Provide the (x, y) coordinate of the cell's center where the given text is located.  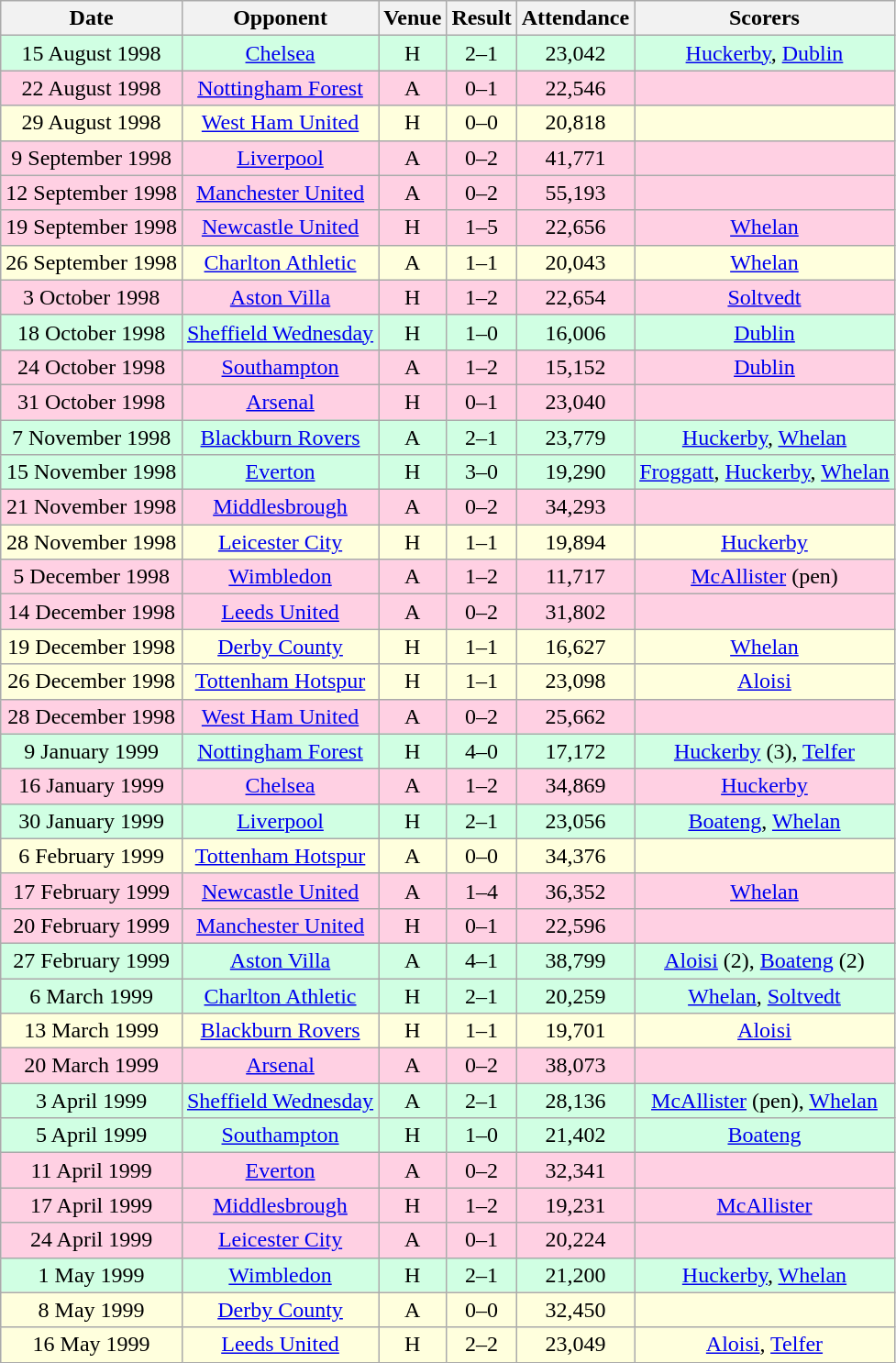
23,040 (575, 402)
Result (481, 18)
19 December 1998 (92, 647)
19,231 (575, 1205)
20,259 (575, 995)
12 September 1998 (92, 193)
23,049 (575, 1345)
13 March 1999 (92, 1031)
Scorers (765, 18)
22,546 (575, 88)
11,717 (575, 577)
19,701 (575, 1031)
9 January 1999 (92, 751)
16,627 (575, 647)
36,352 (575, 891)
17 February 1999 (92, 891)
31 October 1998 (92, 402)
Aloisi (2), Boateng (2) (765, 960)
4–1 (481, 960)
23,779 (575, 438)
55,193 (575, 193)
8 May 1999 (92, 1310)
22,596 (575, 925)
Whelan, Soltvedt (765, 995)
Soltvedt (765, 297)
16,006 (575, 332)
5 December 1998 (92, 577)
28,136 (575, 1101)
31,802 (575, 612)
22,654 (575, 297)
20,224 (575, 1240)
26 December 1998 (92, 681)
1–4 (481, 891)
21 November 1998 (92, 507)
28 December 1998 (92, 716)
18 October 1998 (92, 332)
38,799 (575, 960)
24 April 1999 (92, 1240)
29 August 1998 (92, 123)
19 September 1998 (92, 227)
McAllister (pen) (765, 577)
Aloisi, Telfer (765, 1345)
17 April 1999 (92, 1205)
15,152 (575, 367)
Boateng (765, 1136)
15 August 1998 (92, 53)
34,376 (575, 856)
Venue (413, 18)
27 February 1999 (92, 960)
23,056 (575, 821)
19,290 (575, 472)
3 April 1999 (92, 1101)
32,341 (575, 1170)
24 October 1998 (92, 367)
20 February 1999 (92, 925)
Date (92, 18)
11 April 1999 (92, 1170)
3–0 (481, 472)
22,656 (575, 227)
28 November 1998 (92, 542)
McAllister (765, 1205)
23,098 (575, 681)
34,293 (575, 507)
9 September 1998 (92, 158)
3 October 1998 (92, 297)
20,043 (575, 262)
2–2 (481, 1345)
Froggatt, Huckerby, Whelan (765, 472)
Attendance (575, 18)
14 December 1998 (92, 612)
Huckerby (3), Telfer (765, 751)
16 January 1999 (92, 786)
22 August 1998 (92, 88)
15 November 1998 (92, 472)
5 April 1999 (92, 1136)
23,042 (575, 53)
32,450 (575, 1310)
Boateng, Whelan (765, 821)
Opponent (280, 18)
6 February 1999 (92, 856)
Huckerby, Dublin (765, 53)
17,172 (575, 751)
30 January 1999 (92, 821)
7 November 1998 (92, 438)
McAllister (pen), Whelan (765, 1101)
1–5 (481, 227)
25,662 (575, 716)
4–0 (481, 751)
16 May 1999 (92, 1345)
34,869 (575, 786)
20 March 1999 (92, 1066)
41,771 (575, 158)
21,200 (575, 1275)
6 March 1999 (92, 995)
21,402 (575, 1136)
19,894 (575, 542)
1 May 1999 (92, 1275)
38,073 (575, 1066)
20,818 (575, 123)
26 September 1998 (92, 262)
